Provide the [X, Y] coordinate of the cell's center where the given text is located.  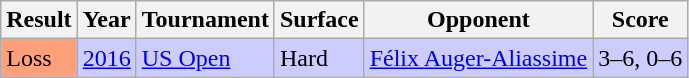
Hard [319, 58]
Félix Auger-Aliassime [478, 58]
Loss [39, 58]
Tournament [205, 20]
3–6, 0–6 [640, 58]
Year [106, 20]
Result [39, 20]
2016 [106, 58]
Opponent [478, 20]
US Open [205, 58]
Surface [319, 20]
Score [640, 20]
